Locate the cell with the specified text and output its [X, Y] center coordinate. 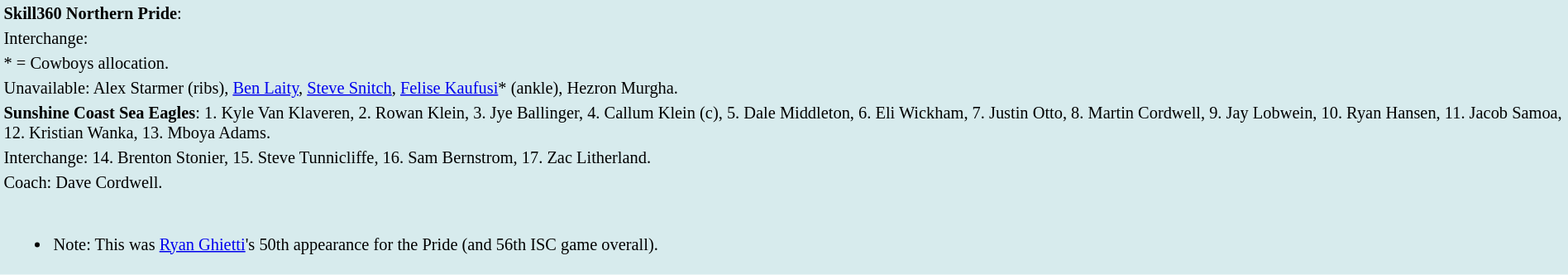
Skill360 Northern Pride: [784, 13]
* = Cowboys allocation. [784, 63]
Unavailable: Alex Starmer (ribs), Ben Laity, Steve Snitch, Felise Kaufusi* (ankle), Hezron Murgha. [784, 88]
Coach: Dave Cordwell. [784, 182]
Interchange: 14. Brenton Stonier, 15. Steve Tunnicliffe, 16. Sam Bernstrom, 17. Zac Litherland. [784, 157]
Note: This was Ryan Ghietti's 50th appearance for the Pride (and 56th ISC game overall). [784, 234]
Interchange: [784, 38]
